Determine the (x, y) coordinate at the center of the cell enclosing the given text.  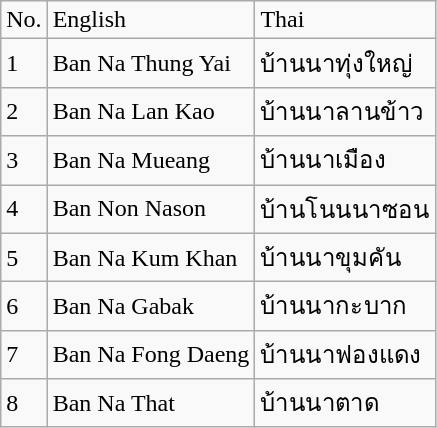
English (151, 20)
บ้านนาขุมคัน (346, 258)
บ้านนาทุ่งใหญ่ (346, 64)
Thai (346, 20)
6 (24, 306)
7 (24, 354)
1 (24, 64)
4 (24, 208)
Ban Na Fong Daeng (151, 354)
2 (24, 112)
Ban Na Gabak (151, 306)
Ban Na Mueang (151, 160)
Ban Na Lan Kao (151, 112)
3 (24, 160)
Ban Non Nason (151, 208)
บ้านนาเมือง (346, 160)
บ้านนาฟองแดง (346, 354)
Ban Na Kum Khan (151, 258)
5 (24, 258)
บ้านนาตาด (346, 404)
No. (24, 20)
Ban Na That (151, 404)
บ้านนาลานข้าว (346, 112)
บ้านโนนนาซอน (346, 208)
8 (24, 404)
Ban Na Thung Yai (151, 64)
บ้านนากะบาก (346, 306)
